Return the (x, y) coordinate for the center point of the cell that contains the specified text.  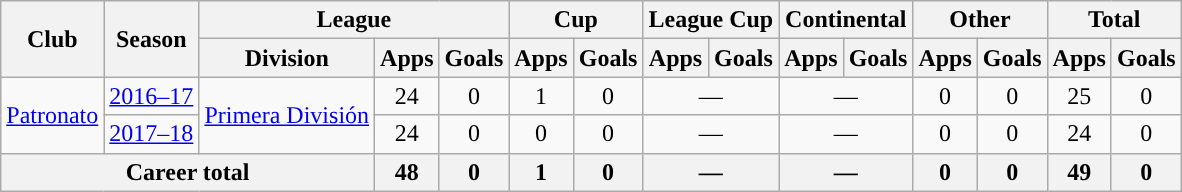
Season (152, 39)
49 (1079, 172)
2017–18 (152, 134)
Career total (188, 172)
48 (407, 172)
Division (287, 58)
Primera División (287, 115)
Total (1114, 20)
Other (980, 20)
25 (1079, 96)
League (354, 20)
2016–17 (152, 96)
Club (52, 39)
Continental (846, 20)
Cup (576, 20)
League Cup (711, 20)
Patronato (52, 115)
